From the cell containing the given text, extract its center point as [X, Y] coordinate. 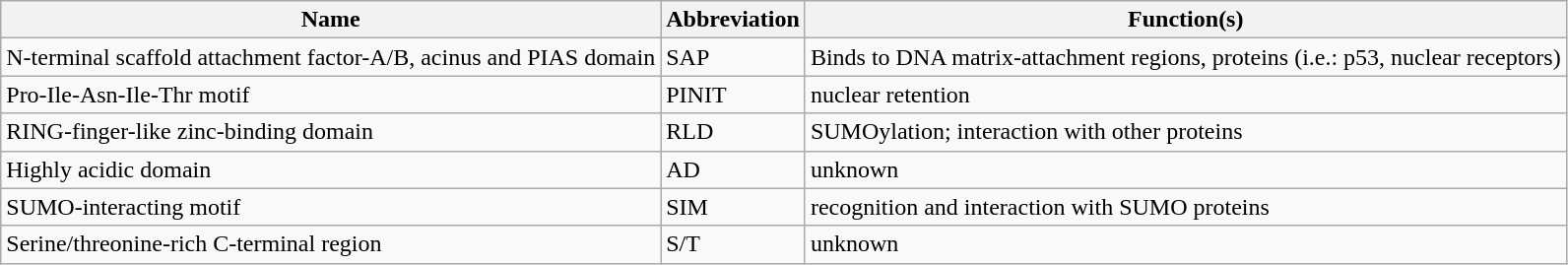
Binds to DNA matrix-attachment regions, proteins (i.e.: p53, nuclear receptors) [1186, 57]
S/T [733, 244]
Function(s) [1186, 20]
Serine/threonine-rich C-terminal region [331, 244]
Highly acidic domain [331, 169]
SAP [733, 57]
SUMOylation; interaction with other proteins [1186, 132]
Name [331, 20]
Abbreviation [733, 20]
Pro-Ile-Asn-Ile-Thr motif [331, 95]
AD [733, 169]
N-terminal scaffold attachment factor-A/B, acinus and PIAS domain [331, 57]
recognition and interaction with SUMO proteins [1186, 207]
RLD [733, 132]
PINIT [733, 95]
RING-finger-like zinc-binding domain [331, 132]
SIM [733, 207]
SUMO-interacting motif [331, 207]
nuclear retention [1186, 95]
